Pinpoint the cell where the given text exists, returning its (x, y) midpoint coordinate. 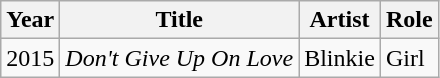
Don't Give Up On Love (180, 58)
Artist (340, 20)
Title (180, 20)
Girl (409, 58)
Blinkie (340, 58)
Year (30, 20)
2015 (30, 58)
Role (409, 20)
